Output the (X, Y) coordinate of the center of the cell containing the given text.  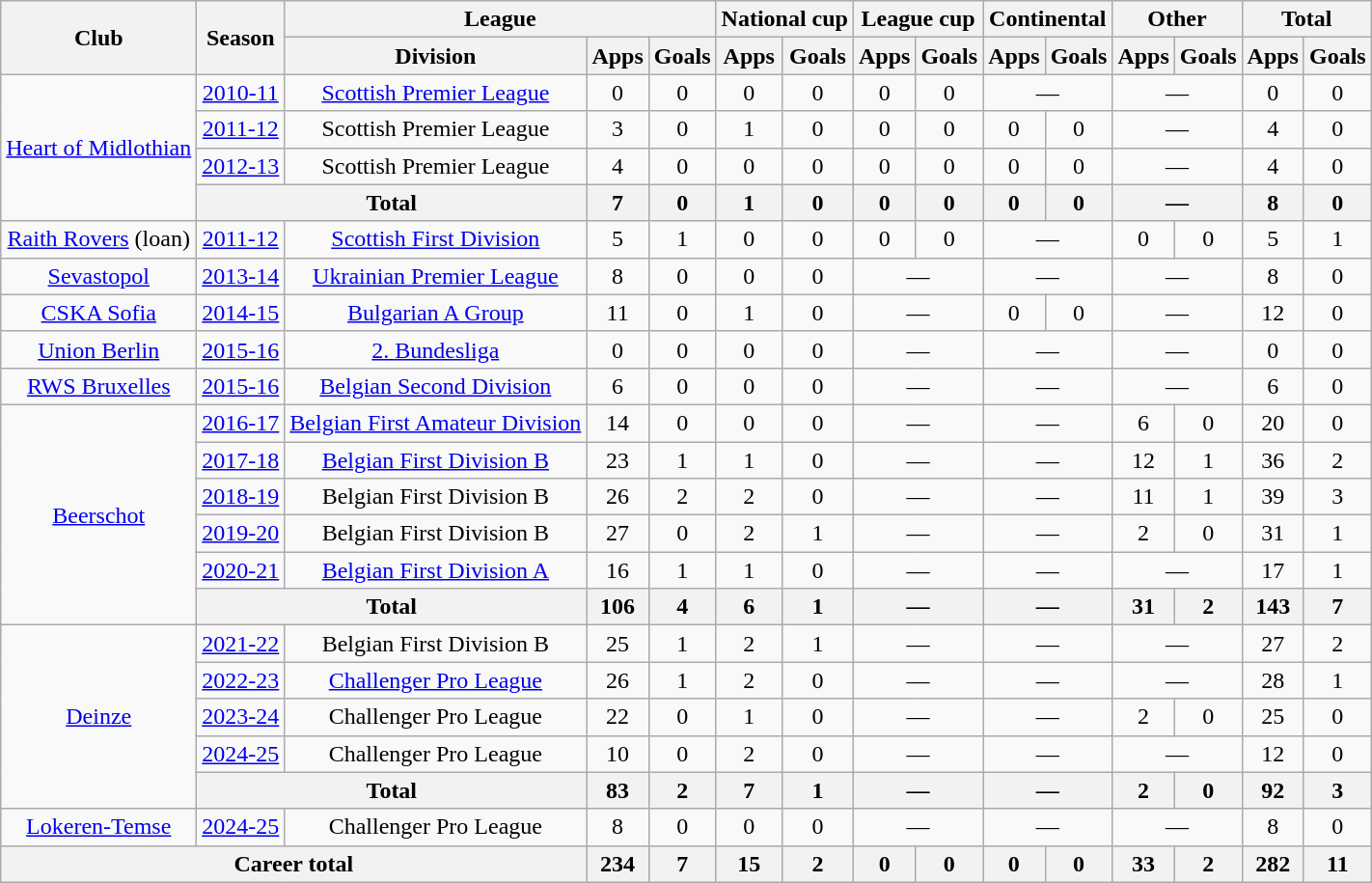
2023-24 (241, 717)
2018-19 (241, 497)
2022-23 (241, 680)
2. Bundesliga (436, 349)
2020-21 (241, 570)
83 (617, 790)
RWS Bruxelles (98, 386)
2010-11 (241, 93)
League (500, 19)
Belgian Second Division (436, 386)
23 (617, 460)
2021-22 (241, 644)
National cup (784, 19)
10 (617, 754)
14 (617, 423)
2012-13 (241, 166)
Career total (293, 864)
2016-17 (241, 423)
Ukrainian Premier League (436, 276)
Bulgarian A Group (436, 313)
Other (1177, 19)
39 (1273, 497)
Club (98, 38)
Scottish First Division (436, 239)
Division (436, 56)
2014-15 (241, 313)
Raith Rovers (loan) (98, 239)
2019-20 (241, 534)
28 (1273, 680)
Deinze (98, 717)
Beerschot (98, 514)
Belgian First Division A (436, 570)
2013-14 (241, 276)
16 (617, 570)
22 (617, 717)
92 (1273, 790)
15 (749, 864)
Sevastopol (98, 276)
36 (1273, 460)
Heart of Midlothian (98, 148)
33 (1143, 864)
17 (1273, 570)
234 (617, 864)
League cup (918, 19)
20 (1273, 423)
CSKA Sofia (98, 313)
Continental (1048, 19)
282 (1273, 864)
Season (241, 38)
106 (617, 607)
2017-18 (241, 460)
Union Berlin (98, 349)
Belgian First Amateur Division (436, 423)
Lokeren-Temse (98, 827)
143 (1273, 607)
